For the text-containing cell, return its midpoint in (X, Y) coordinate format. 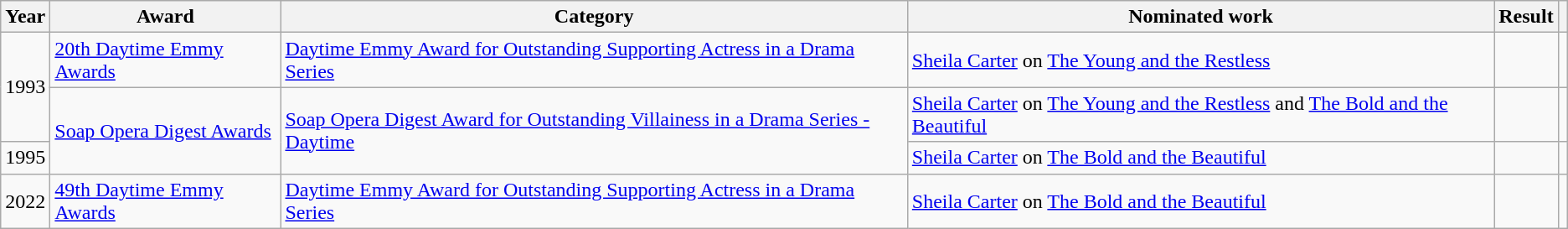
Soap Opera Digest Award for Outstanding Villainess in a Drama Series - Daytime (594, 131)
Soap Opera Digest Awards (166, 131)
2022 (25, 201)
Category (594, 17)
Result (1526, 17)
Award (166, 17)
Sheila Carter on The Young and the Restless (1200, 60)
1995 (25, 158)
Nominated work (1200, 17)
49th Daytime Emmy Awards (166, 201)
Year (25, 17)
1993 (25, 87)
Sheila Carter on The Young and the Restless and The Bold and the Beautiful (1200, 114)
20th Daytime Emmy Awards (166, 60)
